Return (x, y) of the center of cell containing provided text 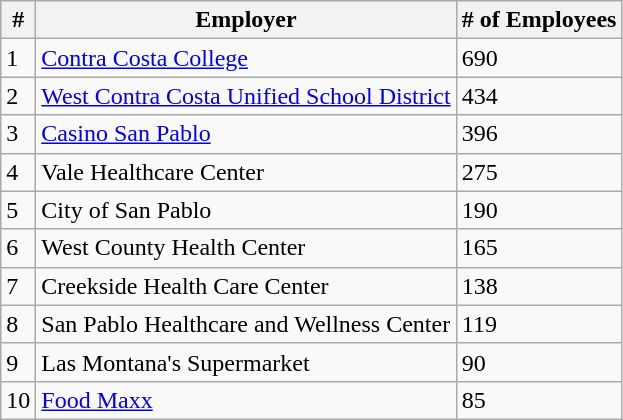
5 (18, 210)
190 (539, 210)
90 (539, 362)
7 (18, 286)
# (18, 20)
10 (18, 400)
Las Montana's Supermarket (246, 362)
396 (539, 134)
434 (539, 96)
165 (539, 248)
9 (18, 362)
# of Employees (539, 20)
690 (539, 58)
West County Health Center (246, 248)
San Pablo Healthcare and Wellness Center (246, 324)
Employer (246, 20)
138 (539, 286)
Casino San Pablo (246, 134)
West Contra Costa Unified School District (246, 96)
4 (18, 172)
City of San Pablo (246, 210)
Creekside Health Care Center (246, 286)
1 (18, 58)
85 (539, 400)
3 (18, 134)
119 (539, 324)
275 (539, 172)
6 (18, 248)
8 (18, 324)
Contra Costa College (246, 58)
Vale Healthcare Center (246, 172)
2 (18, 96)
Food Maxx (246, 400)
